Locate the cell with the specified text and output its (x, y) center coordinate. 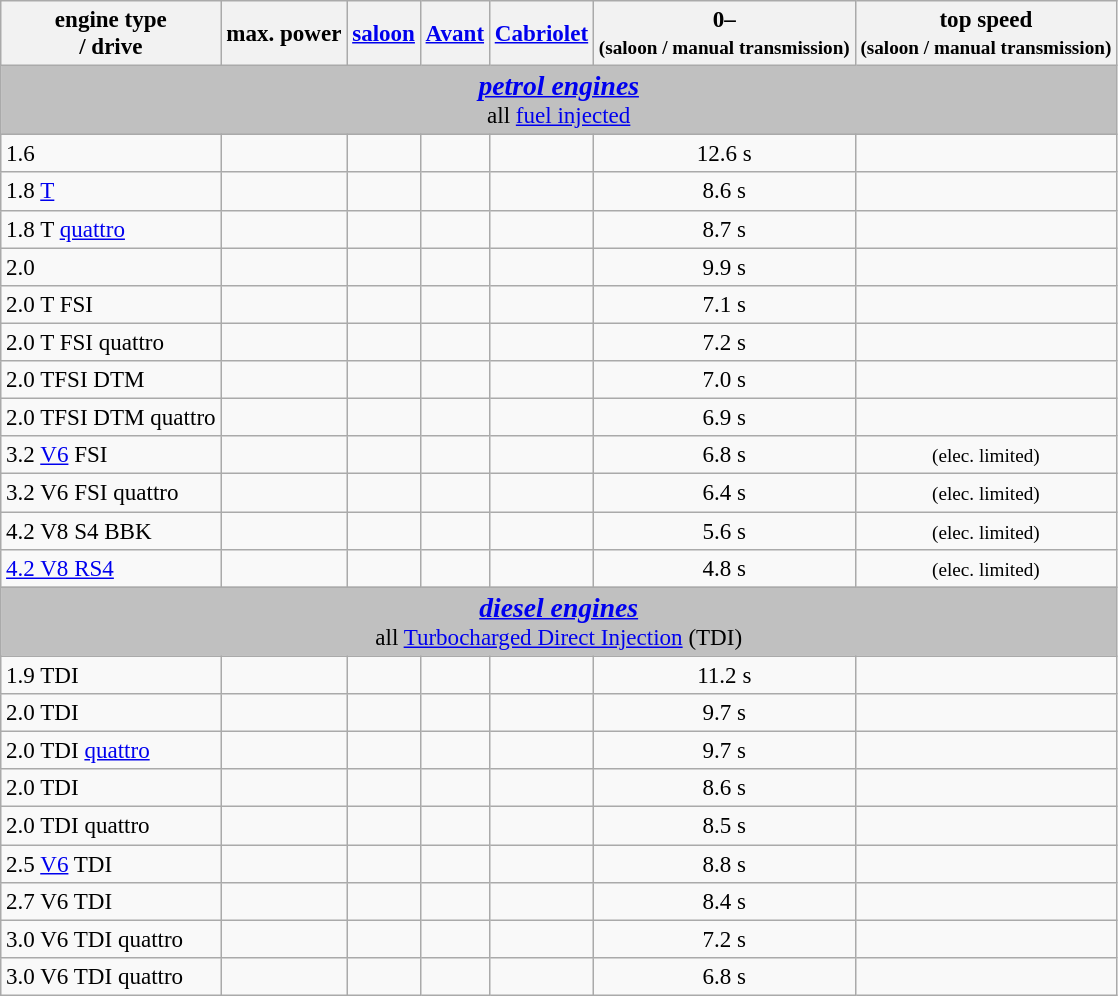
2.7 V6 TDI (111, 902)
2.5 V6 TDI (111, 864)
0–(saloon / manual transmission) (725, 34)
max. power (284, 34)
4.2 V8 S4 BBK (111, 531)
2.0 T FSI quattro (111, 342)
4.8 s (725, 569)
5.6 s (725, 531)
2.0 T FSI (111, 305)
top speed(saloon / manual transmission) (986, 34)
7.1 s (725, 305)
Avant (454, 34)
8.8 s (725, 864)
4.2 V8 RS4 (111, 569)
12.6 s (725, 154)
1.8 T quattro (111, 229)
1.6 (111, 154)
2.0 TFSI DTM quattro (111, 418)
8.7 s (725, 229)
petrol enginesall fuel injected (559, 100)
3.2 V6 FSI (111, 455)
2.0 (111, 267)
2.0 TFSI DTM (111, 380)
11.2 s (725, 675)
engine type/ drive (111, 34)
8.5 s (725, 826)
6.4 s (725, 493)
9.9 s (725, 267)
saloon (384, 34)
7.0 s (725, 380)
Cabriolet (541, 34)
1.8 T (111, 192)
3.2 V6 FSI quattro (111, 493)
1.9 TDI (111, 675)
8.4 s (725, 902)
diesel enginesall Turbocharged Direct Injection (TDI) (559, 622)
6.9 s (725, 418)
